Identify which cell holds the provided text, then report its (X, Y) central coordinate. 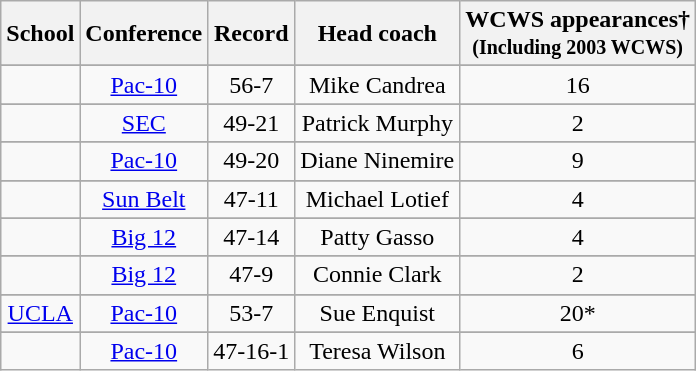
UCLA (40, 313)
Connie Clark (378, 275)
Mike Candrea (378, 85)
47-11 (252, 199)
47-16-1 (252, 351)
SEC (144, 123)
49-20 (252, 161)
6 (578, 351)
Michael Lotief (378, 199)
49-21 (252, 123)
Teresa Wilson (378, 351)
47-14 (252, 237)
47-9 (252, 275)
Patty Gasso (378, 237)
WCWS appearances† (Including 2003 WCWS) (578, 34)
Sun Belt (144, 199)
Diane Ninemire (378, 161)
Record (252, 34)
16 (578, 85)
Head coach (378, 34)
9 (578, 161)
53-7 (252, 313)
Sue Enquist (378, 313)
20* (578, 313)
School (40, 34)
Conference (144, 34)
Patrick Murphy (378, 123)
56-7 (252, 85)
